Capture the cell that displays the provided text and extract its (X, Y) central coordinate. 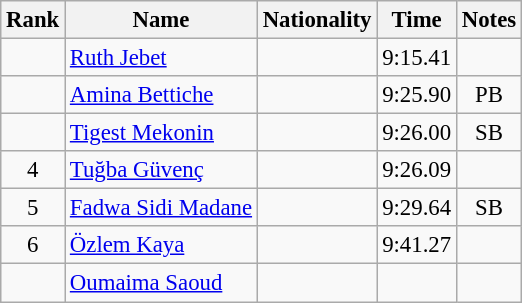
Time (417, 20)
4 (33, 170)
9:26.00 (417, 133)
5 (33, 208)
Name (162, 20)
Amina Bettiche (162, 95)
Oumaima Saoud (162, 283)
Notes (488, 20)
9:41.27 (417, 245)
Nationality (316, 20)
Rank (33, 20)
9:29.64 (417, 208)
Tuğba Güvenç (162, 170)
9:26.09 (417, 170)
9:25.90 (417, 95)
Ruth Jebet (162, 58)
Özlem Kaya (162, 245)
9:15.41 (417, 58)
Fadwa Sidi Madane (162, 208)
PB (488, 95)
6 (33, 245)
Tigest Mekonin (162, 133)
